Return the (x, y) coordinate for the center point of the cell that contains the specified text.  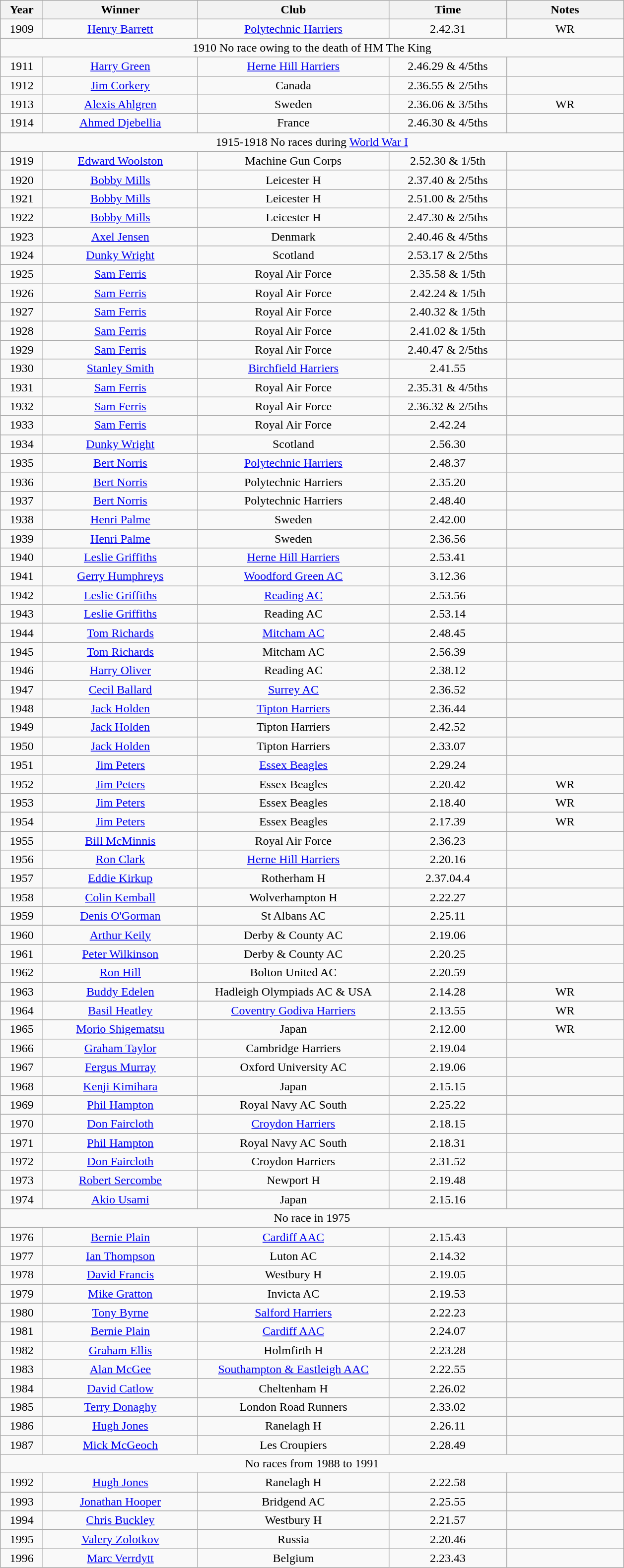
Ron Hill (120, 973)
1970 (22, 1124)
1927 (22, 312)
1925 (22, 274)
Invicta AC (293, 1294)
1976 (22, 1237)
1965 (22, 1029)
Graham Ellis (120, 1350)
Surrey AC (293, 690)
2.14.32 (448, 1256)
1996 (22, 1558)
2.48.45 (448, 633)
Akio Usami (120, 1199)
2.46.29 & 4/5ths (448, 66)
1910 No race owing to the death of HM The King (312, 48)
1933 (22, 425)
1951 (22, 765)
1966 (22, 1048)
David Francis (120, 1275)
2.53.41 (448, 558)
Harry Oliver (120, 671)
2.36.55 & 2/5ths (448, 85)
2.20.46 (448, 1539)
Jim Corkery (120, 85)
2.42.52 (448, 727)
1914 (22, 123)
2.36.44 (448, 708)
1955 (22, 841)
2.17.39 (448, 821)
2.40.47 & 2/5ths (448, 350)
2.42.24 (448, 425)
2.47.30 & 2/5ths (448, 217)
1926 (22, 293)
Rotherham H (293, 878)
2.26.11 (448, 1426)
2.24.07 (448, 1331)
1972 (22, 1162)
1987 (22, 1445)
2.22.55 (448, 1369)
Salford Harriers (293, 1313)
Mike Gratton (120, 1294)
2.12.00 (448, 1029)
2.21.57 (448, 1520)
Winner (120, 10)
2.35.31 & 4/5ths (448, 387)
2.19.04 (448, 1048)
1945 (22, 652)
Oxford University AC (293, 1067)
Cambridge Harriers (293, 1048)
2.19.48 (448, 1181)
France (293, 123)
2.38.12 (448, 671)
Hadleigh Olympiads AC & USA (293, 992)
1923 (22, 237)
1971 (22, 1142)
2.53.14 (448, 614)
2.35.20 (448, 482)
Fergus Murray (120, 1067)
2.25.11 (448, 916)
1940 (22, 558)
Cecil Ballard (120, 690)
1949 (22, 727)
2.36.06 & 3/5ths (448, 104)
1967 (22, 1067)
Holmfirth H (293, 1350)
1960 (22, 935)
1959 (22, 916)
2.23.43 (448, 1558)
2.22.23 (448, 1313)
1969 (22, 1105)
Newport H (293, 1181)
1928 (22, 331)
2.53.17 & 2/5ths (448, 255)
Club (293, 10)
1919 (22, 161)
No races from 1988 to 1991 (312, 1464)
2.20.59 (448, 973)
1911 (22, 66)
1983 (22, 1369)
1968 (22, 1086)
Peter Wilkinson (120, 954)
1993 (22, 1502)
1962 (22, 973)
1947 (22, 690)
1931 (22, 387)
1930 (22, 369)
2.36.52 (448, 690)
Coventry Godiva Harriers (293, 1010)
Wolverhampton H (293, 897)
Bridgend AC (293, 1502)
1958 (22, 897)
1946 (22, 671)
1915-1918 No races during World War I (312, 142)
2.48.37 (448, 463)
Birchfield Harriers (293, 369)
1986 (22, 1426)
1977 (22, 1256)
1936 (22, 482)
1929 (22, 350)
2.22.27 (448, 897)
2.53.56 (448, 595)
Eddie Kirkup (120, 878)
Chris Buckley (120, 1520)
1995 (22, 1539)
Russia (293, 1539)
Harry Green (120, 66)
1913 (22, 104)
2.33.07 (448, 746)
2.56.30 (448, 444)
2.26.02 (448, 1388)
2.52.30 & 1/5th (448, 161)
2.23.28 (448, 1350)
2.42.00 (448, 519)
2.36.56 (448, 538)
Kenji Kimihara (120, 1086)
2.22.58 (448, 1483)
2.41.55 (448, 369)
1939 (22, 538)
2.41.02 & 1/5th (448, 331)
2.40.46 & 4/5ths (448, 237)
1935 (22, 463)
London Road Runners (293, 1407)
1957 (22, 878)
2.18.40 (448, 803)
1932 (22, 406)
2.42.31 (448, 29)
2.31.52 (448, 1162)
2.36.23 (448, 841)
1920 (22, 180)
1941 (22, 576)
2.46.30 & 4/5ths (448, 123)
1942 (22, 595)
2.29.24 (448, 765)
2.36.32 & 2/5ths (448, 406)
Jonathan Hooper (120, 1502)
Alexis Ahlgren (120, 104)
1992 (22, 1483)
2.19.53 (448, 1294)
1922 (22, 217)
1964 (22, 1010)
2.51.00 & 2/5ths (448, 198)
3.12.36 (448, 576)
1938 (22, 519)
1961 (22, 954)
2.14.28 (448, 992)
1973 (22, 1181)
1950 (22, 746)
2.15.43 (448, 1237)
Alan McGee (120, 1369)
Tony Byrne (120, 1313)
1963 (22, 992)
Terry Donaghy (120, 1407)
2.25.22 (448, 1105)
St Albans AC (293, 916)
1994 (22, 1520)
2.18.15 (448, 1124)
1921 (22, 198)
2.33.02 (448, 1407)
1909 (22, 29)
1937 (22, 501)
2.37.40 & 2/5ths (448, 180)
Gerry Humphreys (120, 576)
1954 (22, 821)
No race in 1975 (312, 1218)
Belgium (293, 1558)
Morio Shigematsu (120, 1029)
2.13.55 (448, 1010)
Bolton United AC (293, 973)
Luton AC (293, 1256)
2.20.42 (448, 784)
Year (22, 10)
Time (448, 10)
2.40.32 & 1/5th (448, 312)
1953 (22, 803)
1952 (22, 784)
2.42.24 & 1/5th (448, 293)
Denmark (293, 237)
1974 (22, 1199)
Henry Barrett (120, 29)
Arthur Keily (120, 935)
Southampton & Eastleigh AAC (293, 1369)
1924 (22, 255)
1956 (22, 860)
2.28.49 (448, 1445)
Marc Verrdytt (120, 1558)
2.19.05 (448, 1275)
Bill McMinnis (120, 841)
2.37.04.4 (448, 878)
Axel Jensen (120, 237)
Notes (565, 10)
Edward Woolston (120, 161)
1978 (22, 1275)
2.56.39 (448, 652)
Basil Heatley (120, 1010)
2.15.16 (448, 1199)
Ahmed Djebellia (120, 123)
Ron Clark (120, 860)
Machine Gun Corps (293, 161)
2.35.58 & 1/5th (448, 274)
2.20.25 (448, 954)
1979 (22, 1294)
2.20.16 (448, 860)
2.48.40 (448, 501)
1948 (22, 708)
1981 (22, 1331)
Mick McGeoch (120, 1445)
1980 (22, 1313)
Valery Zolotkov (120, 1539)
1912 (22, 85)
2.15.15 (448, 1086)
1985 (22, 1407)
Canada (293, 85)
Graham Taylor (120, 1048)
1943 (22, 614)
2.18.31 (448, 1142)
Ian Thompson (120, 1256)
Robert Sercombe (120, 1181)
2.25.55 (448, 1502)
1934 (22, 444)
1944 (22, 633)
Woodford Green AC (293, 576)
Les Croupiers (293, 1445)
Denis O'Gorman (120, 916)
Buddy Edelen (120, 992)
Stanley Smith (120, 369)
1984 (22, 1388)
David Catlow (120, 1388)
Colin Kemball (120, 897)
Cheltenham H (293, 1388)
1982 (22, 1350)
